Scan for the cell matching the given text and deliver its [x, y] coordinate at center. 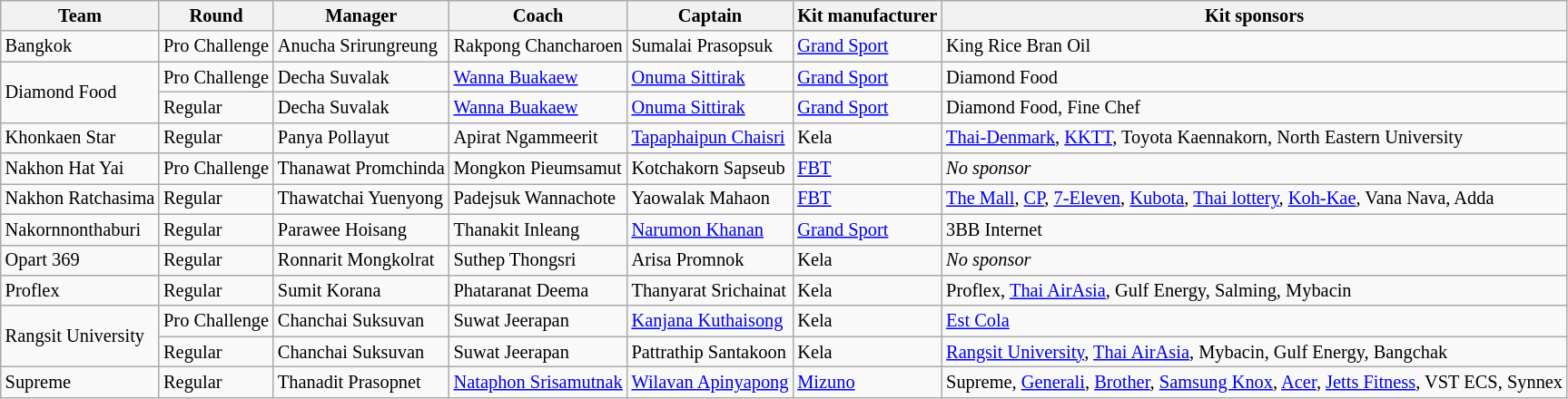
Sumit Korana [361, 290]
Tapaphaipun Chaisri [710, 138]
Kanjana Kuthaisong [710, 321]
Proflex [80, 290]
Nakhon Ratchasima [80, 199]
Sumalai Prasopsuk [710, 46]
Padejsuk Wannachote [538, 199]
3BB Internet [1255, 229]
Nakhon Hat Yai [80, 169]
Opart 369 [80, 260]
The Mall, CP, 7-Eleven, Kubota, Thai lottery, Koh-Kae, Vana Nava, Adda [1255, 199]
Khonkaen Star [80, 138]
Supreme, Generali, Brother, Samsung Knox, Acer, Jetts Fitness, VST ECS, Synnex [1255, 382]
Rangsit University, Thai AirAsia, Mybacin, Gulf Energy, Bangchak [1255, 352]
Panya Pollayut [361, 138]
Proflex, Thai AirAsia, Gulf Energy, Salming, Mybacin [1255, 290]
Kit sponsors [1255, 15]
Kotchakorn Sapseub [710, 169]
Bangkok [80, 46]
Suthep Thongsri [538, 260]
Mongkon Pieumsamut [538, 169]
Wilavan Apinyapong [710, 382]
Captain [710, 15]
Rangsit University [80, 336]
Pattrathip Santakoon [710, 352]
Narumon Khanan [710, 229]
Diamond Food, Fine Chef [1255, 107]
Mizuno [867, 382]
Est Cola [1255, 321]
Nakornnonthaburi [80, 229]
Nataphon Srisamutnak [538, 382]
Parawee Hoisang [361, 229]
King Rice Bran Oil [1255, 46]
Ronnarit Mongkolrat [361, 260]
Anucha Srirungreung [361, 46]
Kit manufacturer [867, 15]
Manager [361, 15]
Phataranat Deema [538, 290]
Thanadit Prasopnet [361, 382]
Thai-Denmark, KKTT, Toyota Kaennakorn, North Eastern University [1255, 138]
Team [80, 15]
Supreme [80, 382]
Thanyarat Srichainat [710, 290]
Coach [538, 15]
Apirat Ngammeerit [538, 138]
Round [216, 15]
Rakpong Chancharoen [538, 46]
Thanakit Inleang [538, 229]
Yaowalak Mahaon [710, 199]
Thawatchai Yuenyong [361, 199]
Thanawat Promchinda [361, 169]
Arisa Promnok [710, 260]
